From the cell containing the given text, extract its center point as [x, y] coordinate. 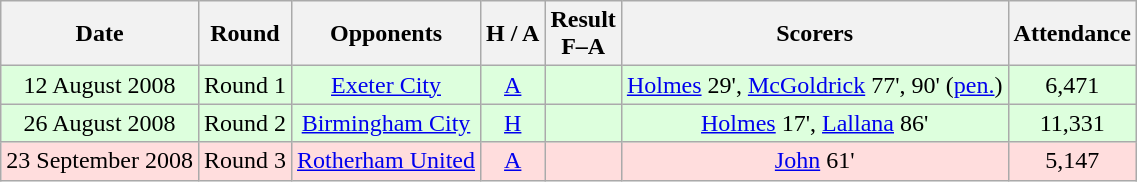
Round 2 [244, 123]
6,471 [1072, 85]
John 61' [814, 161]
5,147 [1072, 161]
Rotherham United [386, 161]
Round [244, 34]
Scorers [814, 34]
Holmes 29', McGoldrick 77', 90' (pen.) [814, 85]
Attendance [1072, 34]
Round 3 [244, 161]
Holmes 17', Lallana 86' [814, 123]
23 September 2008 [100, 161]
12 August 2008 [100, 85]
Exeter City [386, 85]
11,331 [1072, 123]
Date [100, 34]
H [513, 123]
Opponents [386, 34]
H / A [513, 34]
Round 1 [244, 85]
26 August 2008 [100, 123]
ResultF–A [583, 34]
Birmingham City [386, 123]
